Locate the cell with the specified text and output its [x, y] center coordinate. 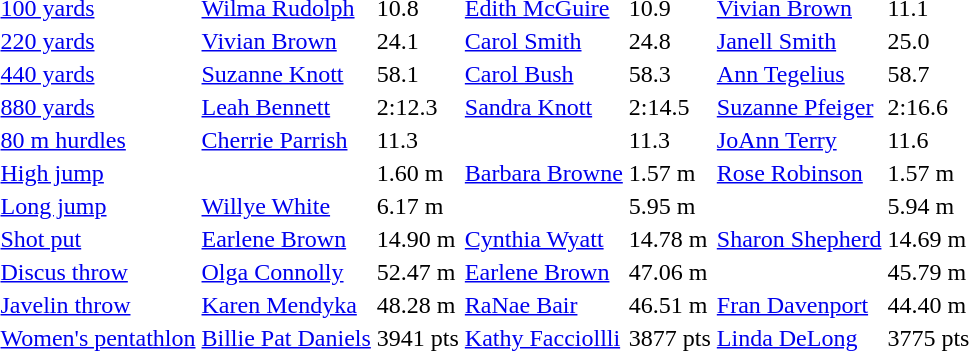
Olga Connolly [286, 272]
Suzanne Knott [286, 74]
Rose Robinson [799, 173]
Vivian Brown [286, 41]
Fran Davenport [799, 305]
24.8 [670, 41]
Barbara Browne [544, 173]
58.1 [418, 74]
Ann Tegelius [799, 74]
Suzanne Pfeiger [799, 107]
Leah Bennett [286, 107]
Cherrie Parrish [286, 140]
5.95 m [670, 206]
14.90 m [418, 239]
24.1 [418, 41]
Sharon Shepherd [799, 239]
Carol Bush [544, 74]
RaNae Bair [544, 305]
JoAnn Terry [799, 140]
1.60 m [418, 173]
Cynthia Wyatt [544, 239]
Karen Mendyka [286, 305]
Janell Smith [799, 41]
1.57 m [670, 173]
Willye White [286, 206]
2:12.3 [418, 107]
2:14.5 [670, 107]
48.28 m [418, 305]
14.78 m [670, 239]
58.3 [670, 74]
47.06 m [670, 272]
Carol Smith [544, 41]
52.47 m [418, 272]
46.51 m [670, 305]
Sandra Knott [544, 107]
6.17 m [418, 206]
